Scan for the cell matching the given text and deliver its [x, y] coordinate at center. 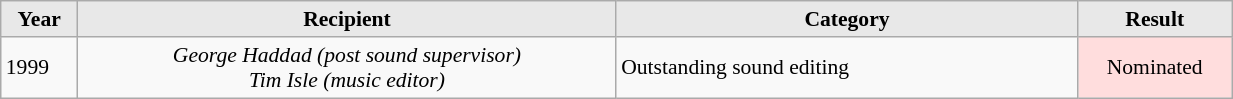
Nominated [1155, 68]
Outstanding sound editing [847, 68]
1999 [40, 68]
Recipient [348, 19]
Result [1155, 19]
Category [847, 19]
George Haddad (post sound supervisor)Tim Isle (music editor) [348, 68]
Year [40, 19]
